Provide the (x, y) coordinate of the cell's center where the given text is located.  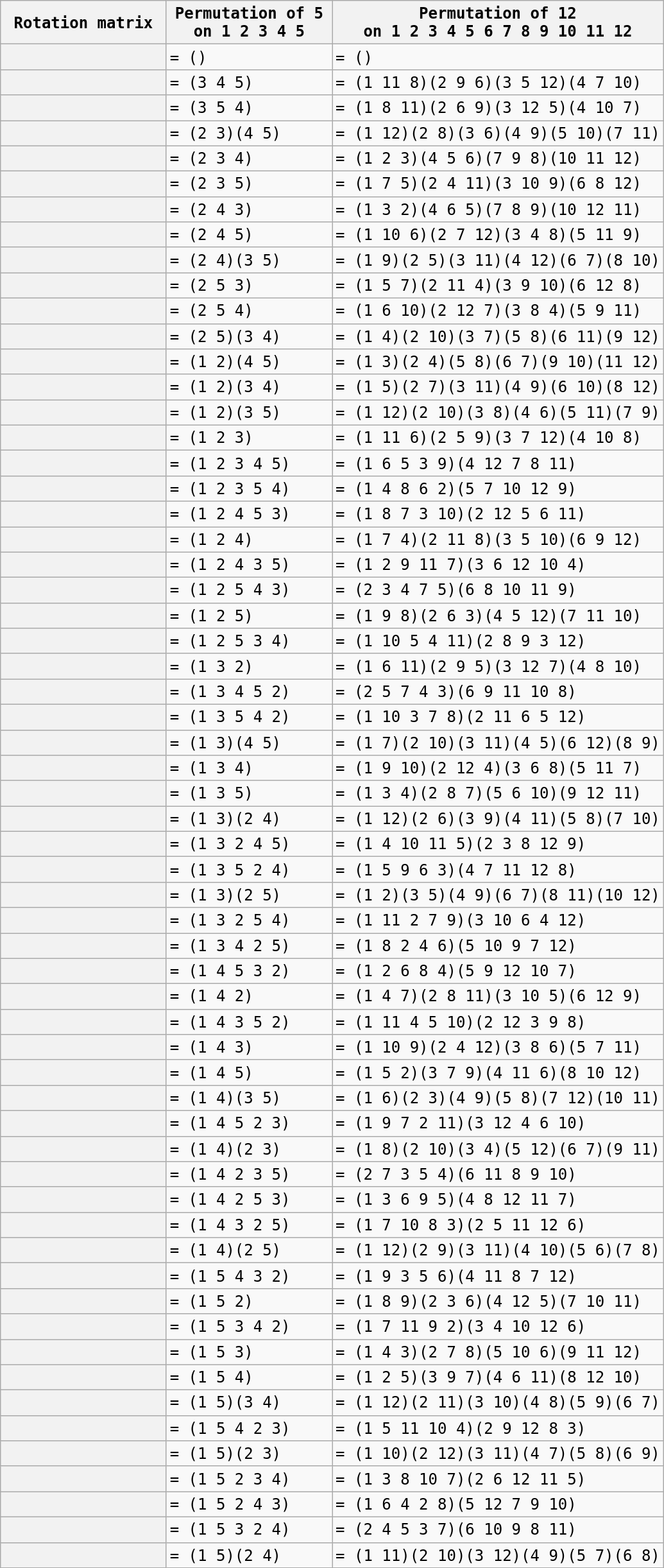
= (1 11 4 5 10)(2 12 3 9 8) (498, 1022)
= (1 5 2)(3 7 9)(4 11 6)(8 10 12) (498, 1073)
= (1 8 9)(2 3 6)(4 12 5)(7 10 11) (498, 1301)
= (1 9 7 2 11)(3 12 4 6 10) (498, 1123)
= (1 2 3) (249, 438)
= (1 5 9 6 3)(4 7 11 12 8) (498, 870)
= (1 2)(4 5) (249, 362)
= (1 2)(3 5) (249, 413)
= (1 4 3) (249, 1047)
= (1 12)(2 9)(3 11)(4 10)(5 6)(7 8) (498, 1250)
= (1 5 3 4 2) (249, 1327)
= (1 5 2 4 3) (249, 1504)
= (1 4 8 6 2)(5 7 10 12 9) (498, 488)
= (1 12)(2 10)(3 8)(4 6)(5 11)(7 9) (498, 413)
= (1 5 11 10 4)(2 9 12 8 3) (498, 1428)
= (2 4 5 3 7)(6 10 9 8 11) (498, 1529)
= (1 3)(2 4) (249, 819)
= (1 5 2 3 4) (249, 1479)
= (1 9)(2 5)(3 11)(4 12)(6 7)(8 10) (498, 260)
= (1 7 11 9 2)(3 4 10 12 6) (498, 1327)
= (2 7 3 5 4)(6 11 8 9 10) (498, 1175)
= (2 5)(3 4) (249, 336)
= (1 6 5 3 9)(4 12 7 8 11) (498, 463)
= (1 4 2) (249, 997)
= (1 5 4 3 2) (249, 1276)
= (1 5 7)(2 11 4)(3 9 10)(6 12 8) (498, 286)
= (1 3 5 2 4) (249, 870)
= (1 5 3) (249, 1352)
= (1 2)(3 4) (249, 387)
= (3 4 5) (249, 82)
= (1 3 2 5 4) (249, 920)
= (1 3)(2 5) (249, 895)
= (1 5 4 2 3) (249, 1428)
= (1 3 5 4 2) (249, 717)
= (1 3 2)(4 6 5)(7 8 9)(10 12 11) (498, 209)
= (1 5 2) (249, 1301)
= (1 2 3)(4 5 6)(7 9 8)(10 11 12) (498, 159)
= (2 3 5) (249, 184)
= (1 10 9)(2 4 12)(3 8 6)(5 7 11) (498, 1047)
Rotation matrix (83, 22)
= (1 7 5)(2 4 11)(3 10 9)(6 8 12) (498, 184)
= (1 11 2 7 9)(3 10 6 4 12) (498, 920)
= (1 11)(2 10)(3 12)(4 9)(5 7)(6 8) (498, 1555)
= (1 5 4) (249, 1377)
= (1 9 3 5 6)(4 11 8 7 12) (498, 1276)
= (1 11 8)(2 9 6)(3 5 12)(4 7 10) (498, 82)
Permutation of 5on 1 2 3 4 5 (249, 22)
= (1 4 3 5 2) (249, 1022)
= (2 4)(3 5) (249, 260)
= (1 7 4)(2 11 8)(3 5 10)(6 9 12) (498, 539)
= (1 2 4 3 5) (249, 565)
= (1 4)(2 3) (249, 1149)
= (1 4 2 5 3) (249, 1200)
= (1 2 5 3 4) (249, 641)
= (1 4 5 2 3) (249, 1123)
= (1 4 2 3 5) (249, 1175)
= (1 8 2 4 6)(5 10 9 7 12) (498, 946)
Permutation of 12on 1 2 3 4 5 6 7 8 9 10 11 12 (498, 22)
= (1 2 5) (249, 616)
= (1 4)(2 10)(3 7)(5 8)(6 11)(9 12) (498, 336)
= (1 3 4)(2 8 7)(5 6 10)(9 12 11) (498, 793)
= (1 5)(2 3) (249, 1454)
= (1 3 5) (249, 793)
= (2 3)(4 5) (249, 134)
= (1 3 4 2 5) (249, 946)
= (1 4)(3 5) (249, 1098)
= (1 8 11)(2 6 9)(3 12 5)(4 10 7) (498, 108)
= (1 6)(2 3)(4 9)(5 8)(7 12)(10 11) (498, 1098)
= (1 10)(2 12)(3 11)(4 7)(5 8)(6 9) (498, 1454)
= (1 4 5 3 2) (249, 971)
= (1 2 3 4 5) (249, 463)
= (1 2)(3 5)(4 9)(6 7)(8 11)(10 12) (498, 895)
= (2 5 4) (249, 311)
= (3 5 4) (249, 108)
= (1 4 5) (249, 1073)
= (1 11 6)(2 5 9)(3 7 12)(4 10 8) (498, 438)
= (1 8 7 3 10)(2 12 5 6 11) (498, 514)
= (1 2 6 8 4)(5 9 12 10 7) (498, 971)
= (1 12)(2 8)(3 6)(4 9)(5 10)(7 11) (498, 134)
= (1 2 5)(3 9 7)(4 6 11)(8 12 10) (498, 1377)
= (1 6 11)(2 9 5)(3 12 7)(4 8 10) (498, 666)
= (2 3 4 7 5)(6 8 10 11 9) (498, 590)
= (1 5)(3 4) (249, 1403)
= (1 3 6 9 5)(4 8 12 11 7) (498, 1200)
= (1 4 3)(2 7 8)(5 10 6)(9 11 12) (498, 1352)
= (2 5 7 4 3)(6 9 11 10 8) (498, 692)
= (1 3 4 5 2) (249, 692)
= (1 3)(2 4)(5 8)(6 7)(9 10)(11 12) (498, 362)
= (1 4 3 2 5) (249, 1225)
= (1 12)(2 11)(3 10)(4 8)(5 9)(6 7) (498, 1403)
= (1 8)(2 10)(3 4)(5 12)(6 7)(9 11) (498, 1149)
= (1 4 10 11 5)(2 3 8 12 9) (498, 844)
= (1 9 10)(2 12 4)(3 6 8)(5 11 7) (498, 768)
= (2 3 4) (249, 159)
= (1 2 5 4 3) (249, 590)
= (1 4 7)(2 8 11)(3 10 5)(6 12 9) (498, 997)
= (1 3)(4 5) (249, 743)
= (1 5)(2 4) (249, 1555)
= (2 4 3) (249, 209)
= (1 6 10)(2 12 7)(3 8 4)(5 9 11) (498, 311)
= (1 10 6)(2 7 12)(3 4 8)(5 11 9) (498, 235)
= (1 2 9 11 7)(3 6 12 10 4) (498, 565)
= (1 2 3 5 4) (249, 488)
= (2 5 3) (249, 286)
= (2 4 5) (249, 235)
= (1 3 2 4 5) (249, 844)
= (1 10 5 4 11)(2 8 9 3 12) (498, 641)
= (1 6 4 2 8)(5 12 7 9 10) (498, 1504)
= (1 12)(2 6)(3 9)(4 11)(5 8)(7 10) (498, 819)
= (1 5 3 2 4) (249, 1529)
= (1 10 3 7 8)(2 11 6 5 12) (498, 717)
= (1 3 4) (249, 768)
= (1 7)(2 10)(3 11)(4 5)(6 12)(8 9) (498, 743)
= (1 5)(2 7)(3 11)(4 9)(6 10)(8 12) (498, 387)
= (1 7 10 8 3)(2 5 11 12 6) (498, 1225)
= (1 2 4 5 3) (249, 514)
= (1 2 4) (249, 539)
= (1 3 8 10 7)(2 6 12 11 5) (498, 1479)
= (1 4)(2 5) (249, 1250)
= (1 9 8)(2 6 3)(4 5 12)(7 11 10) (498, 616)
= (1 3 2) (249, 666)
